Search for the cell housing the specified text and yield its [X, Y] center coordinate. 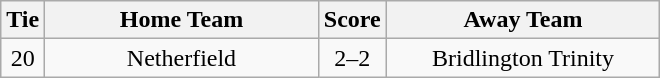
Bridlington Trinity [523, 58]
Home Team [182, 20]
Away Team [523, 20]
Tie [23, 20]
Netherfield [182, 58]
20 [23, 58]
2–2 [352, 58]
Score [352, 20]
